Return (X, Y) of the center of cell containing provided text 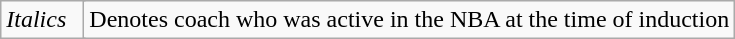
Italics (42, 20)
Denotes coach who was active in the NBA at the time of induction (410, 20)
